Scan for the cell matching the given text and deliver its (x, y) coordinate at center. 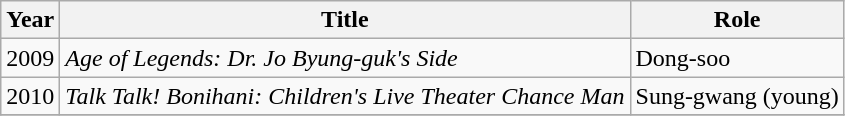
Year (30, 20)
Age of Legends: Dr. Jo Byung-guk's Side (345, 58)
Role (737, 20)
2009 (30, 58)
Title (345, 20)
2010 (30, 96)
Talk Talk! Bonihani: Children's Live Theater Chance Man (345, 96)
Dong-soo (737, 58)
Sung-gwang (young) (737, 96)
